Find where the given text appears and provide that cell's center as [X, Y] coordinate. 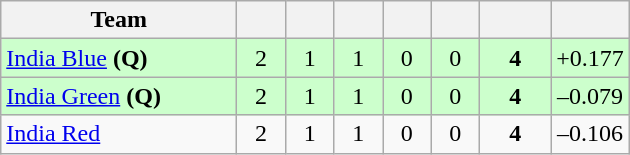
–0.106 [590, 134]
Team [119, 20]
+0.177 [590, 58]
India Red [119, 134]
India Green (Q) [119, 96]
India Blue (Q) [119, 58]
–0.079 [590, 96]
